Determine the (x, y) coordinate at the center of the cell enclosing the given text.  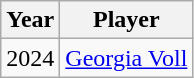
Georgia Voll (126, 58)
2024 (30, 58)
Year (30, 20)
Player (126, 20)
